Extract the [X, Y] coordinate from the center of the cell holding the provided text.  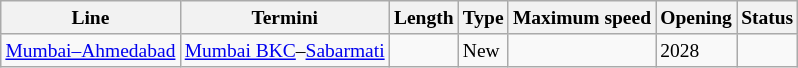
Mumbai–Ahmedabad [90, 50]
Maximum speed [582, 18]
Opening [696, 18]
Length [424, 18]
Status [766, 18]
Line [90, 18]
Termini [284, 18]
Type [483, 18]
2028 [696, 50]
Mumbai BKC–Sabarmati [284, 50]
New [483, 50]
